Determine the [x, y] coordinate at the center of the cell enclosing the given text.  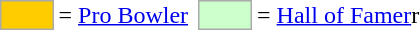
= Pro Bowler [124, 15]
